Detect which cell encompasses the target text, then output its [x, y] center coordinate. 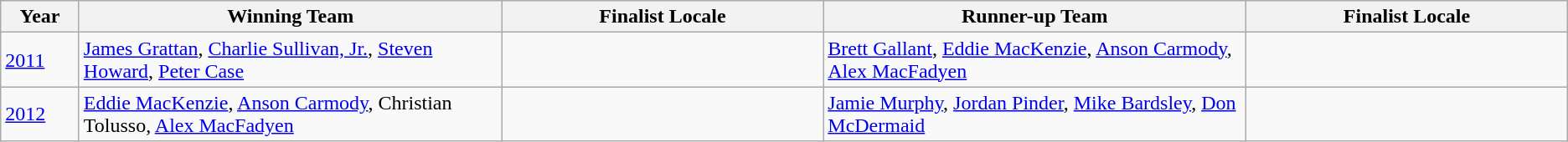
2012 [40, 114]
2011 [40, 60]
Year [40, 17]
Winning Team [290, 17]
Brett Gallant, Eddie MacKenzie, Anson Carmody, Alex MacFadyen [1035, 60]
Eddie MacKenzie, Anson Carmody, Christian Tolusso, Alex MacFadyen [290, 114]
James Grattan, Charlie Sullivan, Jr., Steven Howard, Peter Case [290, 60]
Runner-up Team [1035, 17]
Jamie Murphy, Jordan Pinder, Mike Bardsley, Don McDermaid [1035, 114]
